Extract the [X, Y] coordinate from the center of the cell holding the provided text.  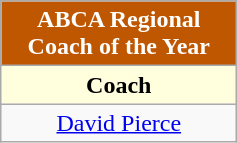
ABCA Regional Coach of the Year [119, 34]
David Pierce [119, 123]
Coach [119, 85]
